Output the (x, y) coordinate of the center of the cell containing the given text.  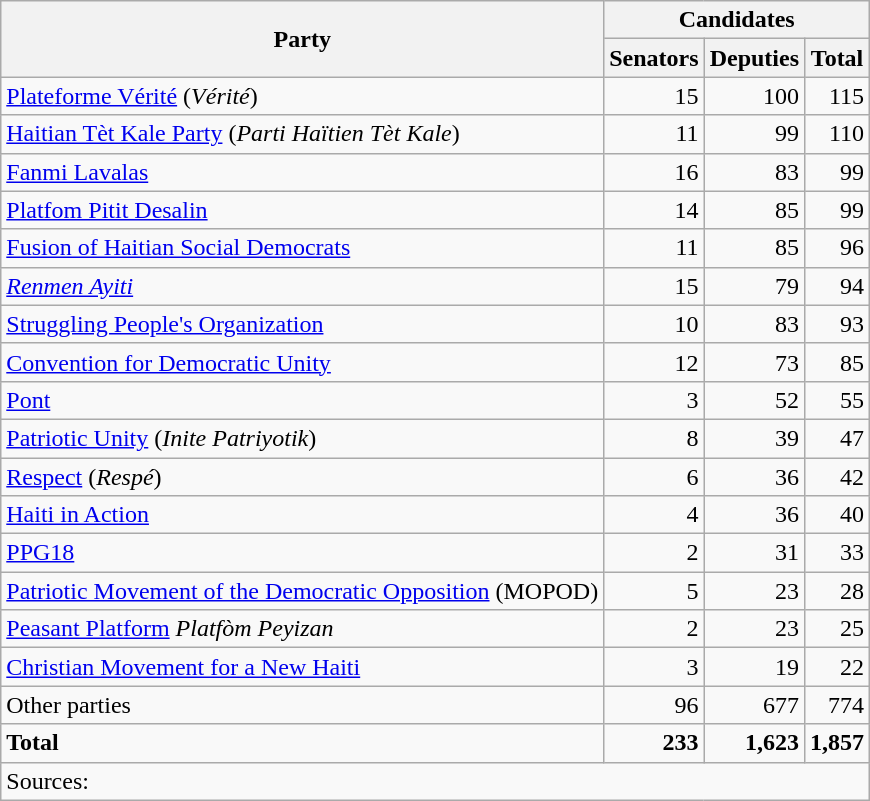
Other parties (302, 705)
52 (754, 400)
677 (754, 705)
Fusion of Haitian Social Democrats (302, 248)
774 (838, 705)
Struggling People's Organization (302, 324)
Haiti in Action (302, 515)
115 (838, 96)
6 (654, 477)
Renmen Ayiti (302, 286)
Senators (654, 58)
14 (654, 210)
Respect (Respé) (302, 477)
42 (838, 477)
Convention for Democratic Unity (302, 362)
94 (838, 286)
Christian Movement for a New Haiti (302, 667)
10 (654, 324)
33 (838, 553)
Deputies (754, 58)
233 (654, 743)
Fanmi Lavalas (302, 172)
Candidates (737, 20)
79 (754, 286)
Plateforme Vérité (Vérité) (302, 96)
PPG18 (302, 553)
1,857 (838, 743)
Haitian Tèt Kale Party (Parti Haïtien Tèt Kale) (302, 134)
12 (654, 362)
40 (838, 515)
73 (754, 362)
Platfom Pitit Desalin (302, 210)
Patriotic Unity (Inite Patriyotik) (302, 438)
39 (754, 438)
Patriotic Movement of the Democratic Opposition (MOPOD) (302, 591)
55 (838, 400)
Sources: (436, 781)
110 (838, 134)
Peasant Platform Platfòm Peyizan (302, 629)
47 (838, 438)
5 (654, 591)
22 (838, 667)
8 (654, 438)
28 (838, 591)
Party (302, 39)
1,623 (754, 743)
31 (754, 553)
19 (754, 667)
100 (754, 96)
4 (654, 515)
Pont (302, 400)
25 (838, 629)
93 (838, 324)
16 (654, 172)
